Search for the cell housing the specified text and yield its (X, Y) center coordinate. 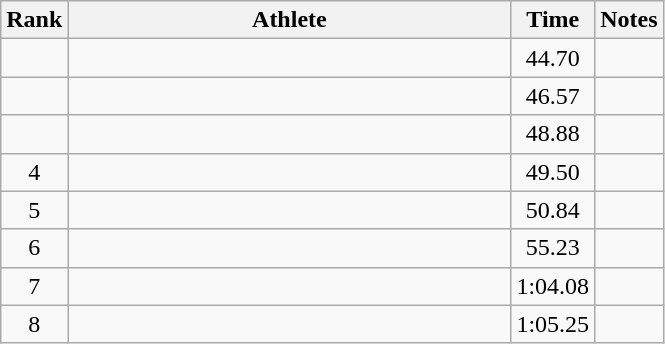
Time (553, 20)
4 (34, 172)
48.88 (553, 134)
49.50 (553, 172)
44.70 (553, 58)
Athlete (290, 20)
7 (34, 286)
5 (34, 210)
1:04.08 (553, 286)
6 (34, 248)
8 (34, 324)
1:05.25 (553, 324)
Notes (629, 20)
Rank (34, 20)
55.23 (553, 248)
46.57 (553, 96)
50.84 (553, 210)
